Search for the cell housing the specified text and yield its [x, y] center coordinate. 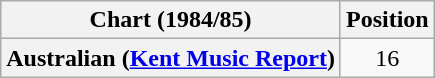
16 [387, 58]
Australian (Kent Music Report) [171, 58]
Position [387, 20]
Chart (1984/85) [171, 20]
